Find where the given text appears and provide that cell's center as [X, Y] coordinate. 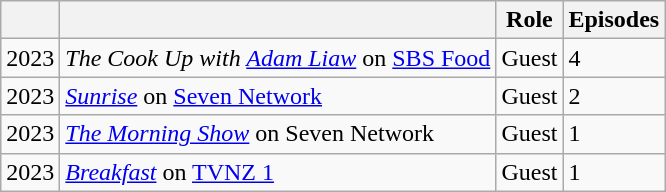
Role [530, 20]
4 [614, 58]
The Cook Up with Adam Liaw on SBS Food [278, 58]
Breakfast on TVNZ 1 [278, 172]
2 [614, 96]
The Morning Show on Seven Network [278, 134]
Episodes [614, 20]
Sunrise on Seven Network [278, 96]
